Capture the cell that displays the provided text and extract its [X, Y] central coordinate. 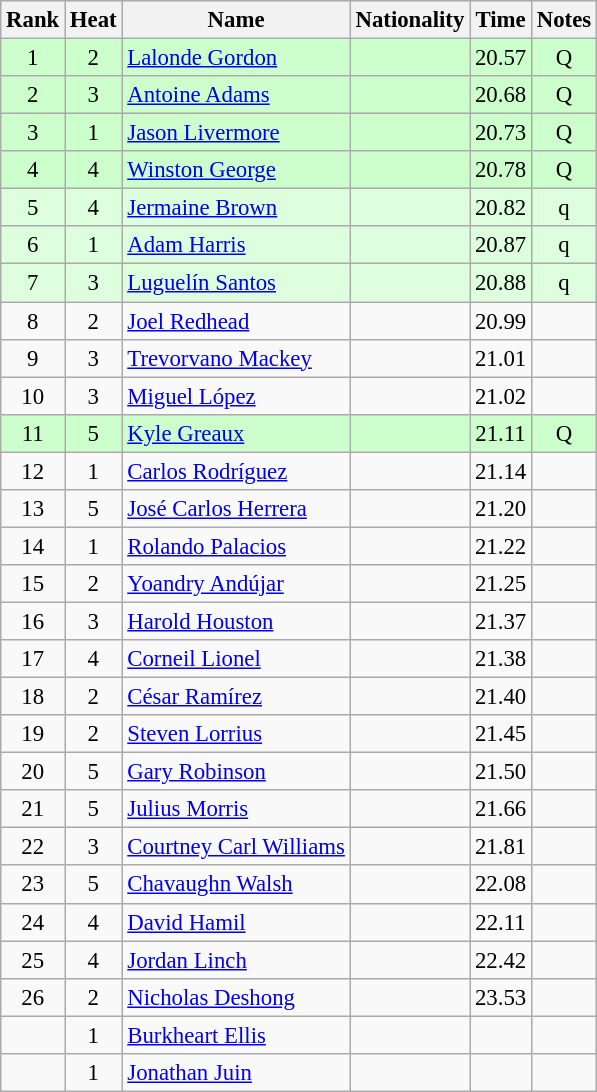
21.14 [501, 471]
6 [33, 245]
Heat [94, 20]
10 [33, 396]
21.66 [501, 809]
Chavaughn Walsh [236, 885]
Adam Harris [236, 245]
21.81 [501, 847]
20.57 [501, 58]
12 [33, 471]
Courtney Carl Williams [236, 847]
Antoine Adams [236, 95]
Jordan Linch [236, 960]
David Hamil [236, 922]
25 [33, 960]
21.01 [501, 358]
Trevorvano Mackey [236, 358]
17 [33, 659]
8 [33, 321]
21.40 [501, 697]
24 [33, 922]
11 [33, 433]
Rank [33, 20]
20.73 [501, 133]
Name [236, 20]
18 [33, 697]
15 [33, 584]
21.50 [501, 772]
21.22 [501, 546]
9 [33, 358]
Carlos Rodríguez [236, 471]
Jason Livermore [236, 133]
20.87 [501, 245]
20.88 [501, 283]
Lalonde Gordon [236, 58]
Jonathan Juin [236, 1073]
20.78 [501, 170]
Gary Robinson [236, 772]
José Carlos Herrera [236, 509]
20.99 [501, 321]
22 [33, 847]
Julius Morris [236, 809]
21.37 [501, 621]
20.68 [501, 95]
7 [33, 283]
Luguelín Santos [236, 283]
Yoandry Andújar [236, 584]
Miguel López [236, 396]
Corneil Lionel [236, 659]
16 [33, 621]
19 [33, 734]
21 [33, 809]
26 [33, 997]
22.08 [501, 885]
22.11 [501, 922]
Winston George [236, 170]
César Ramírez [236, 697]
Rolando Palacios [236, 546]
Nicholas Deshong [236, 997]
21.25 [501, 584]
21.38 [501, 659]
23 [33, 885]
Notes [564, 20]
21.45 [501, 734]
Jermaine Brown [236, 208]
Harold Houston [236, 621]
20.82 [501, 208]
21.20 [501, 509]
20 [33, 772]
14 [33, 546]
13 [33, 509]
22.42 [501, 960]
Steven Lorrius [236, 734]
Nationality [410, 20]
21.02 [501, 396]
21.11 [501, 433]
Joel Redhead [236, 321]
Time [501, 20]
23.53 [501, 997]
Burkheart Ellis [236, 1035]
Kyle Greaux [236, 433]
